From the cell containing the given text, extract its center point as (X, Y) coordinate. 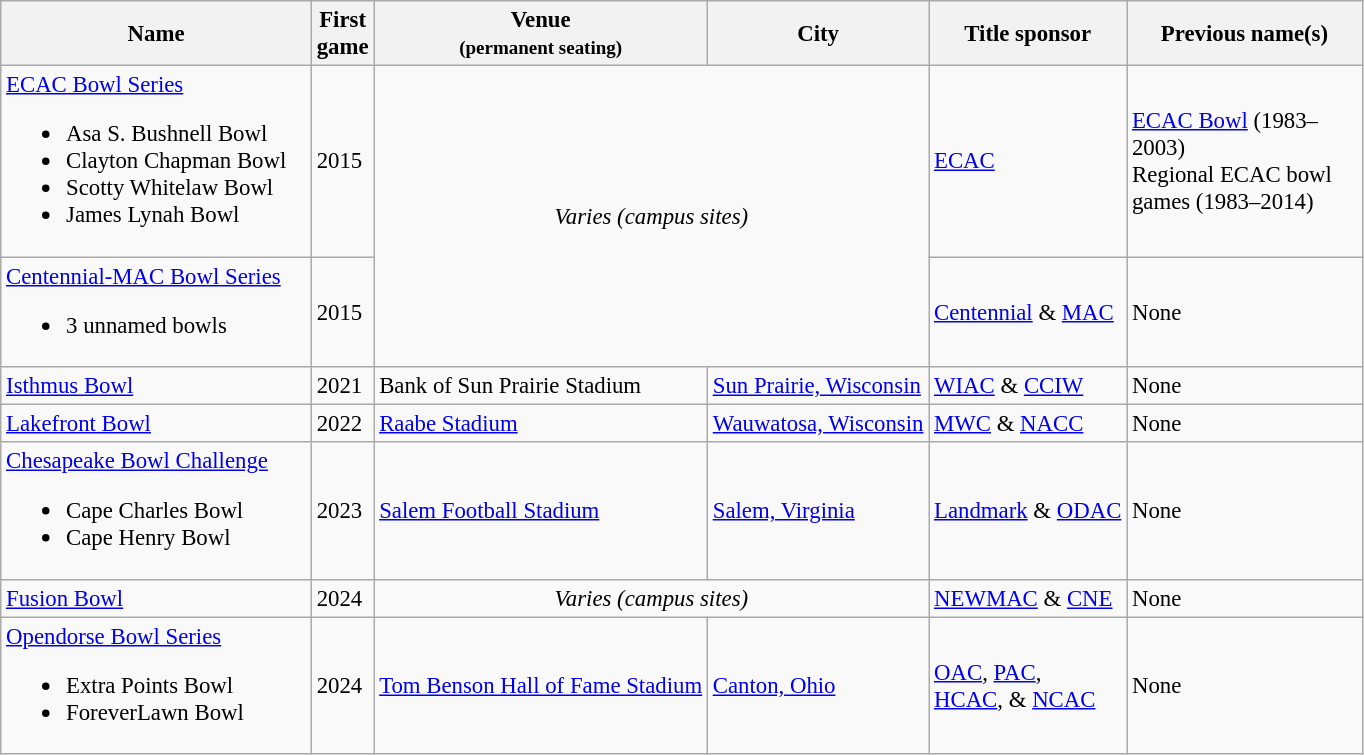
OAC, PAC,HCAC, & NCAC (1028, 686)
Salem, Virginia (818, 510)
Wauwatosa, Wisconsin (818, 423)
ECAC Bowl (1983–2003)Regional ECAC bowl games (1983–2014) (1245, 162)
Centennial & MAC (1028, 312)
Centennial-MAC Bowl Series3 unnamed bowls (156, 312)
Isthmus Bowl (156, 386)
Opendorse Bowl SeriesExtra Points BowlForeverLawn Bowl (156, 686)
Bank of Sun Prairie Stadium (541, 386)
Canton, Ohio (818, 686)
Landmark & ODAC (1028, 510)
MWC & NACC (1028, 423)
2021 (342, 386)
ECAC (1028, 162)
Lakefront Bowl (156, 423)
Venue(permanent seating) (541, 34)
Raabe Stadium (541, 423)
Fusion Bowl (156, 598)
Name (156, 34)
ECAC Bowl SeriesAsa S. Bushnell BowlClayton Chapman BowlScotty Whitelaw BowlJames Lynah Bowl (156, 162)
NEWMAC & CNE (1028, 598)
Tom Benson Hall of Fame Stadium (541, 686)
2023 (342, 510)
Salem Football Stadium (541, 510)
2022 (342, 423)
Sun Prairie, Wisconsin (818, 386)
City (818, 34)
Previous name(s) (1245, 34)
Title sponsor (1028, 34)
WIAC & CCIW (1028, 386)
Chesapeake Bowl ChallengeCape Charles BowlCape Henry Bowl (156, 510)
Firstgame (342, 34)
